Provide the [x, y] coordinate of the cell's center where the given text is located.  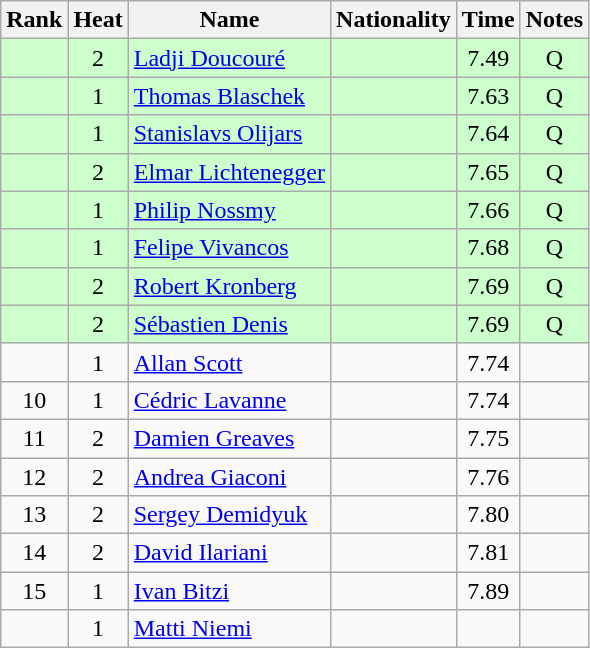
14 [34, 553]
Heat [98, 20]
Sébastien Denis [229, 324]
11 [34, 438]
7.81 [488, 553]
7.65 [488, 172]
15 [34, 591]
10 [34, 400]
Cédric Lavanne [229, 400]
7.68 [488, 248]
13 [34, 515]
7.76 [488, 477]
Allan Scott [229, 362]
Damien Greaves [229, 438]
Stanislavs Olijars [229, 134]
Ladji Doucouré [229, 58]
Robert Kronberg [229, 286]
Matti Niemi [229, 629]
7.63 [488, 96]
Felipe Vivancos [229, 248]
Andrea Giaconi [229, 477]
Rank [34, 20]
Notes [554, 20]
7.64 [488, 134]
7.49 [488, 58]
Ivan Bitzi [229, 591]
7.89 [488, 591]
Thomas Blaschek [229, 96]
Time [488, 20]
7.66 [488, 210]
12 [34, 477]
David Ilariani [229, 553]
Philip Nossmy [229, 210]
Elmar Lichtenegger [229, 172]
Sergey Demidyuk [229, 515]
Name [229, 20]
7.75 [488, 438]
Nationality [394, 20]
7.80 [488, 515]
